Extract the (X, Y) coordinate from the center of the cell holding the provided text.  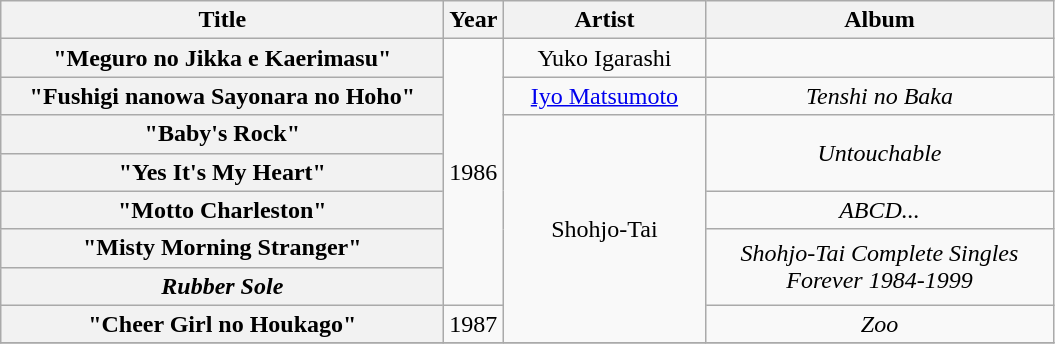
1986 (474, 172)
"Yes It's My Heart" (222, 172)
Yuko Igarashi (604, 58)
"Motto Charleston" (222, 210)
"Meguro no Jikka e Kaerimasu" (222, 58)
Shohjo-Tai (604, 229)
"Misty Morning Stranger" (222, 248)
Artist (604, 20)
"Baby's Rock" (222, 134)
"Fushigi nanowa Sayonara no Hoho" (222, 96)
Title (222, 20)
Shohjo-Tai Complete Singles Forever 1984-1999 (880, 267)
Untouchable (880, 153)
Tenshi no Baka (880, 96)
1987 (474, 324)
"Cheer Girl no Houkago" (222, 324)
Year (474, 20)
Zoo (880, 324)
ABCD... (880, 210)
Iyo Matsumoto (604, 96)
Album (880, 20)
Rubber Sole (222, 286)
